Scan for the cell matching the given text and deliver its [x, y] coordinate at center. 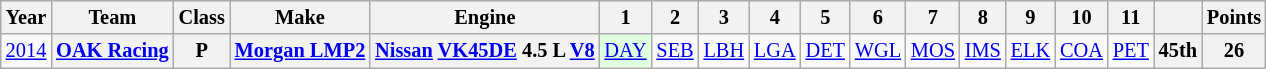
Nissan VK45DE 4.5 L V8 [484, 51]
COA [1082, 51]
Points [1234, 17]
45th [1178, 51]
Morgan LMP2 [300, 51]
3 [724, 17]
11 [1131, 17]
1 [626, 17]
5 [826, 17]
8 [983, 17]
ELK [1030, 51]
Year [26, 17]
Team [112, 17]
2014 [26, 51]
Class [202, 17]
LBH [724, 51]
6 [878, 17]
LGA [775, 51]
7 [933, 17]
WGL [878, 51]
PET [1131, 51]
OAK Racing [112, 51]
Make [300, 17]
2 [674, 17]
SEB [674, 51]
DAY [626, 51]
MOS [933, 51]
10 [1082, 17]
26 [1234, 51]
P [202, 51]
4 [775, 17]
IMS [983, 51]
Engine [484, 17]
DET [826, 51]
9 [1030, 17]
